Detect which cell encompasses the target text, then output its (X, Y) center coordinate. 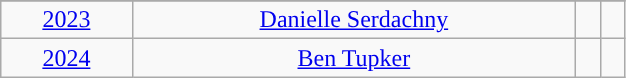
Ben Tupker (354, 58)
2024 (66, 58)
Danielle Serdachny (354, 20)
2023 (66, 20)
